Return the [x, y] coordinate for the center point of the cell that contains the specified text.  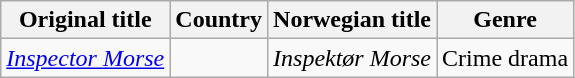
Genre [506, 20]
Inspector Morse [86, 58]
Original title [86, 20]
Norwegian title [352, 20]
Country [219, 20]
Crime drama [506, 58]
Inspektør Morse [352, 58]
